Capture the cell that displays the provided text and extract its (x, y) central coordinate. 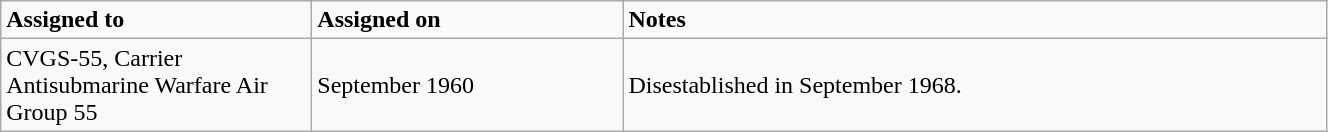
September 1960 (468, 85)
Assigned on (468, 20)
Assigned to (156, 20)
CVGS-55, Carrier Antisubmarine Warfare Air Group 55 (156, 85)
Notes (975, 20)
Disestablished in September 1968. (975, 85)
